Scan for the cell matching the given text and deliver its [x, y] coordinate at center. 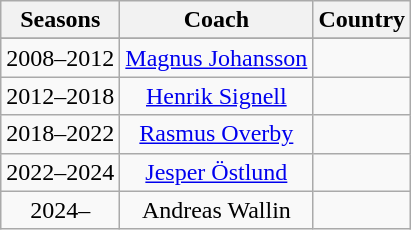
Jesper Östlund [216, 172]
2022–2024 [60, 172]
Seasons [60, 20]
2018–2022 [60, 134]
Coach [216, 20]
2024– [60, 210]
Rasmus Overby [216, 134]
2012–2018 [60, 96]
Andreas Wallin [216, 210]
Magnus Johansson [216, 58]
Country [362, 20]
Henrik Signell [216, 96]
2008–2012 [60, 58]
